Return [x, y] of the center of cell containing provided text 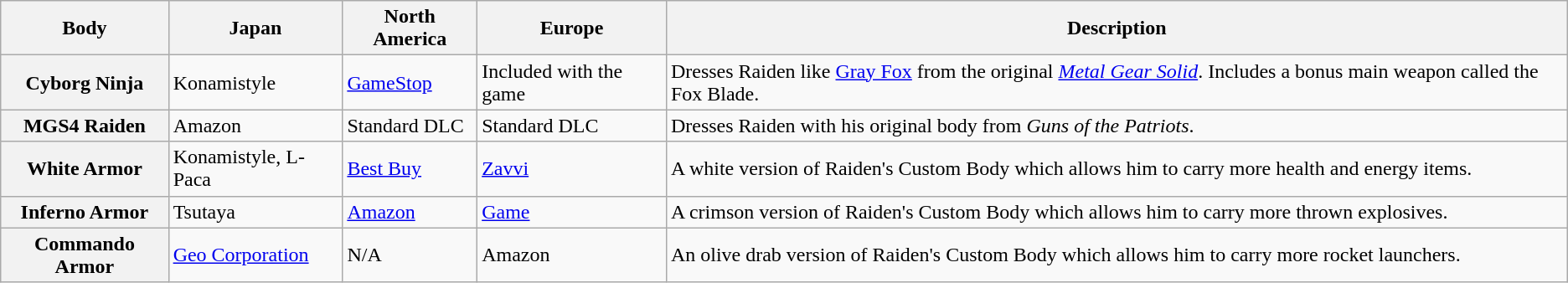
Japan [255, 28]
A white version of Raiden's Custom Body which allows him to carry more health and energy items. [1117, 169]
A crimson version of Raiden's Custom Body which allows him to carry more thrown explosives. [1117, 212]
Description [1117, 28]
Geo Corporation [255, 255]
Included with the game [572, 82]
Cyborg Ninja [85, 82]
Inferno Armor [85, 212]
MGS4 Raiden [85, 126]
Game [572, 212]
Dresses Raiden like Gray Fox from the original Metal Gear Solid. Includes a bonus main weapon called the Fox Blade. [1117, 82]
White Armor [85, 169]
GameStop [410, 82]
Best Buy [410, 169]
Body [85, 28]
Konamistyle [255, 82]
N/A [410, 255]
Commando Armor [85, 255]
Zavvi [572, 169]
Konamistyle, L-Paca [255, 169]
North America [410, 28]
Tsutaya [255, 212]
Dresses Raiden with his original body from Guns of the Patriots. [1117, 126]
An olive drab version of Raiden's Custom Body which allows him to carry more rocket launchers. [1117, 255]
Europe [572, 28]
